Determine the (x, y) coordinate at the center of the cell enclosing the given text.  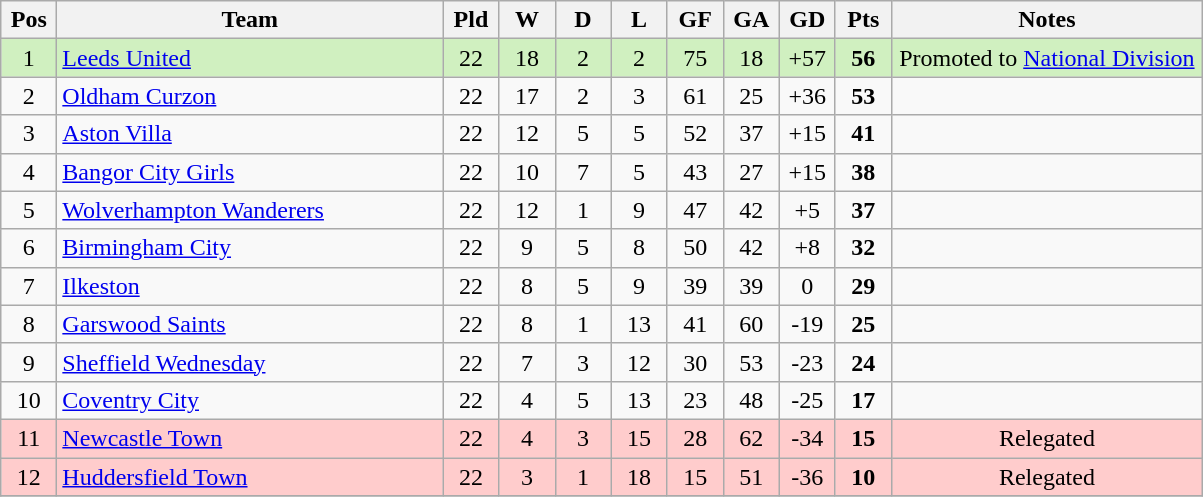
GF (695, 20)
-25 (807, 400)
30 (695, 362)
23 (695, 400)
+5 (807, 210)
Coventry City (250, 400)
38 (863, 172)
W (527, 20)
GA (751, 20)
28 (695, 438)
75 (695, 58)
Wolverhampton Wanderers (250, 210)
51 (751, 477)
GD (807, 20)
Birmingham City (250, 248)
29 (863, 286)
24 (863, 362)
L (639, 20)
6 (29, 248)
Pts (863, 20)
Bangor City Girls (250, 172)
-23 (807, 362)
47 (695, 210)
48 (751, 400)
-19 (807, 324)
43 (695, 172)
Aston Villa (250, 134)
62 (751, 438)
-34 (807, 438)
0 (807, 286)
Leeds United (250, 58)
Oldham Curzon (250, 96)
Newcastle Town (250, 438)
27 (751, 172)
61 (695, 96)
Pld (471, 20)
Garswood Saints (250, 324)
Pos (29, 20)
Huddersfield Town (250, 477)
+36 (807, 96)
Promoted to National Division (1046, 58)
Ilkeston (250, 286)
52 (695, 134)
D (583, 20)
11 (29, 438)
Team (250, 20)
+8 (807, 248)
60 (751, 324)
56 (863, 58)
32 (863, 248)
Sheffield Wednesday (250, 362)
-36 (807, 477)
50 (695, 248)
+57 (807, 58)
Notes (1046, 20)
